Provide the [X, Y] coordinate of the cell's center where the given text is located.  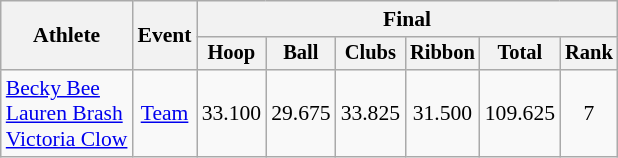
33.100 [232, 114]
33.825 [370, 114]
Becky BeeLauren BrashVictoria Clow [67, 114]
Total [520, 54]
Rank [589, 54]
7 [589, 114]
29.675 [300, 114]
Ball [300, 54]
Athlete [67, 36]
Team [164, 114]
Hoop [232, 54]
31.500 [442, 114]
Event [164, 36]
Ribbon [442, 54]
Clubs [370, 54]
109.625 [520, 114]
Final [408, 19]
